Return the (x, y) coordinate for the center point of the cell that contains the specified text.  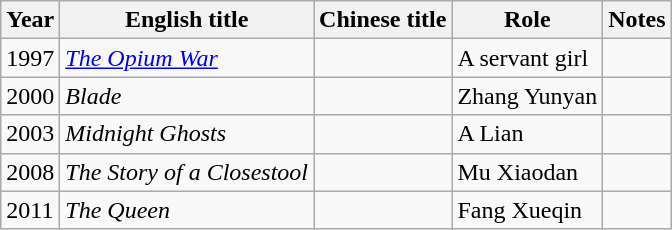
Midnight Ghosts (187, 134)
2003 (30, 134)
1997 (30, 58)
Chinese title (383, 20)
2011 (30, 210)
Blade (187, 96)
A servant girl (528, 58)
2000 (30, 96)
Zhang Yunyan (528, 96)
Notes (637, 20)
The Opium War (187, 58)
English title (187, 20)
Mu Xiaodan (528, 172)
Fang Xueqin (528, 210)
Year (30, 20)
The Queen (187, 210)
Role (528, 20)
The Story of a Closestool (187, 172)
2008 (30, 172)
A Lian (528, 134)
